Return the [X, Y] coordinate for the center point of the cell that contains the specified text.  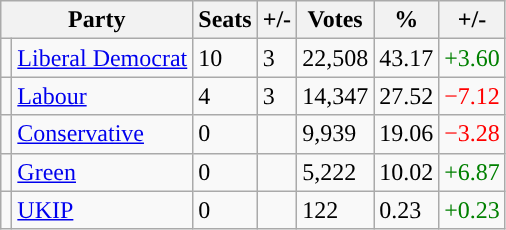
+6.87 [472, 172]
Liberal Democrat [102, 58]
+0.23 [472, 210]
Party [97, 20]
Green [102, 172]
122 [336, 210]
−7.12 [472, 96]
14,347 [336, 96]
19.06 [406, 134]
UKIP [102, 210]
Conservative [102, 134]
4 [225, 96]
% [406, 20]
−3.28 [472, 134]
Seats [225, 20]
5,222 [336, 172]
22,508 [336, 58]
0.23 [406, 210]
+3.60 [472, 58]
10 [225, 58]
43.17 [406, 58]
27.52 [406, 96]
9,939 [336, 134]
Votes [336, 20]
10.02 [406, 172]
Labour [102, 96]
